Determine the [X, Y] coordinate at the center of the cell enclosing the given text.  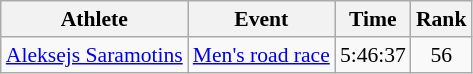
Aleksejs Saramotins [94, 55]
Athlete [94, 19]
Rank [442, 19]
Time [373, 19]
56 [442, 55]
Men's road race [262, 55]
5:46:37 [373, 55]
Event [262, 19]
